Return (x, y) of the center of cell containing provided text 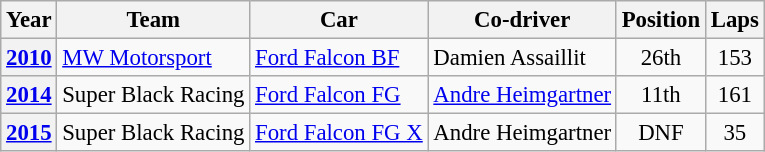
Position (660, 20)
DNF (660, 133)
Ford Falcon FG X (339, 133)
MW Motorsport (154, 58)
153 (734, 58)
Car (339, 20)
Co-driver (522, 20)
Ford Falcon BF (339, 58)
26th (660, 58)
Laps (734, 20)
11th (660, 95)
Damien Assaillit (522, 58)
161 (734, 95)
Year (29, 20)
2010 (29, 58)
Ford Falcon FG (339, 95)
35 (734, 133)
2015 (29, 133)
Team (154, 20)
2014 (29, 95)
